For the text-containing cell, return its midpoint in (X, Y) coordinate format. 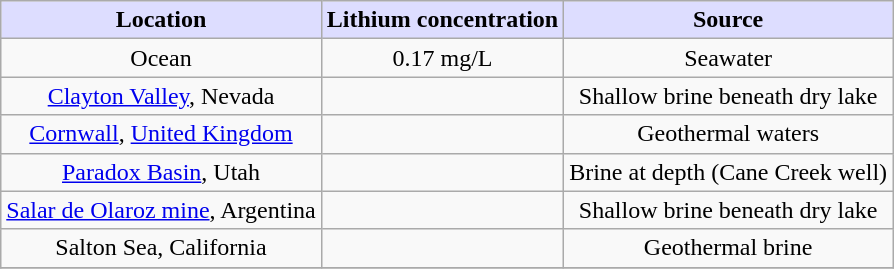
Brine at depth (Cane Creek well) (728, 172)
Cornwall, United Kingdom (162, 134)
Clayton Valley, Nevada (162, 96)
Lithium concentration (442, 20)
Geothermal brine (728, 248)
Geothermal waters (728, 134)
Paradox Basin, Utah (162, 172)
Seawater (728, 58)
Salar de Olaroz mine, Argentina (162, 210)
Salton Sea, California (162, 248)
0.17 mg/L (442, 58)
Ocean (162, 58)
Location (162, 20)
Source (728, 20)
